Find where the given text appears and provide that cell's center as [x, y] coordinate. 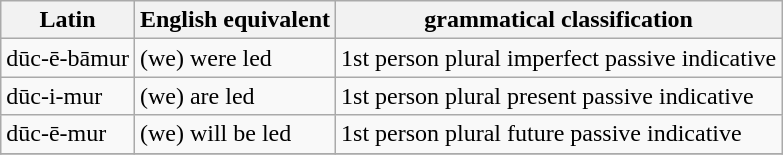
(we) are led [234, 96]
1st person plural imperfect passive indicative [559, 58]
Latin [68, 20]
grammatical classification [559, 20]
dūc-ē-mur [68, 134]
(we) will be led [234, 134]
(we) were led [234, 58]
1st person plural future passive indicative [559, 134]
English equivalent [234, 20]
1st person plural present passive indicative [559, 96]
dūc-ē-bāmur [68, 58]
dūc-i-mur [68, 96]
